Output the (X, Y) coordinate of the center of the cell containing the given text.  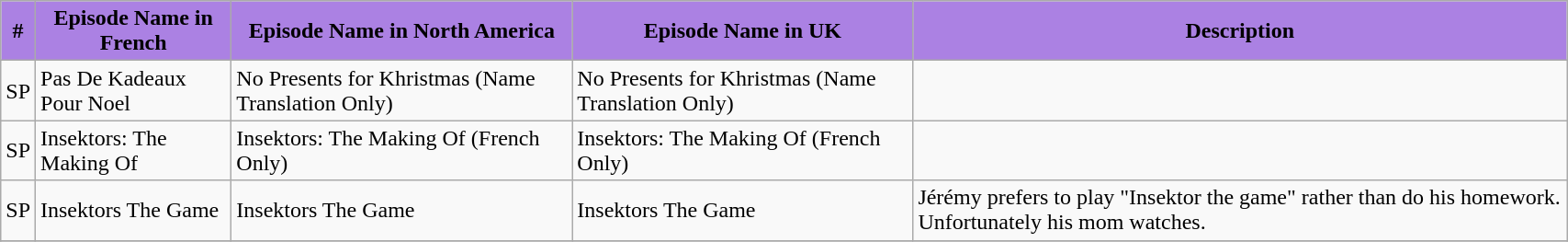
# (18, 31)
Description (1240, 31)
Episode Name in North America (402, 31)
Episode Name in UK (742, 31)
Episode Name in French (134, 31)
Pas De Kadeaux Pour Noel (134, 90)
Insektors: The Making Of (134, 151)
Jérémy prefers to play "Insektor the game" rather than do his homework. Unfortunately his mom watches. (1240, 210)
